Search for the cell housing the specified text and yield its (x, y) center coordinate. 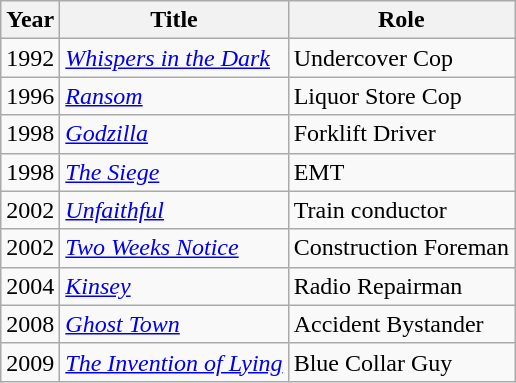
The Siege (174, 172)
Ghost Town (174, 324)
1992 (30, 58)
Unfaithful (174, 210)
Undercover Cop (401, 58)
Title (174, 20)
2008 (30, 324)
Train conductor (401, 210)
Kinsey (174, 286)
2004 (30, 286)
Radio Repairman (401, 286)
Whispers in the Dark (174, 58)
Role (401, 20)
Construction Foreman (401, 248)
Liquor Store Cop (401, 96)
Blue Collar Guy (401, 362)
Accident Bystander (401, 324)
Two Weeks Notice (174, 248)
EMT (401, 172)
2009 (30, 362)
The Invention of Lying (174, 362)
1996 (30, 96)
Godzilla (174, 134)
Ransom (174, 96)
Year (30, 20)
Forklift Driver (401, 134)
